Pinpoint the cell where the given text exists, returning its (X, Y) midpoint coordinate. 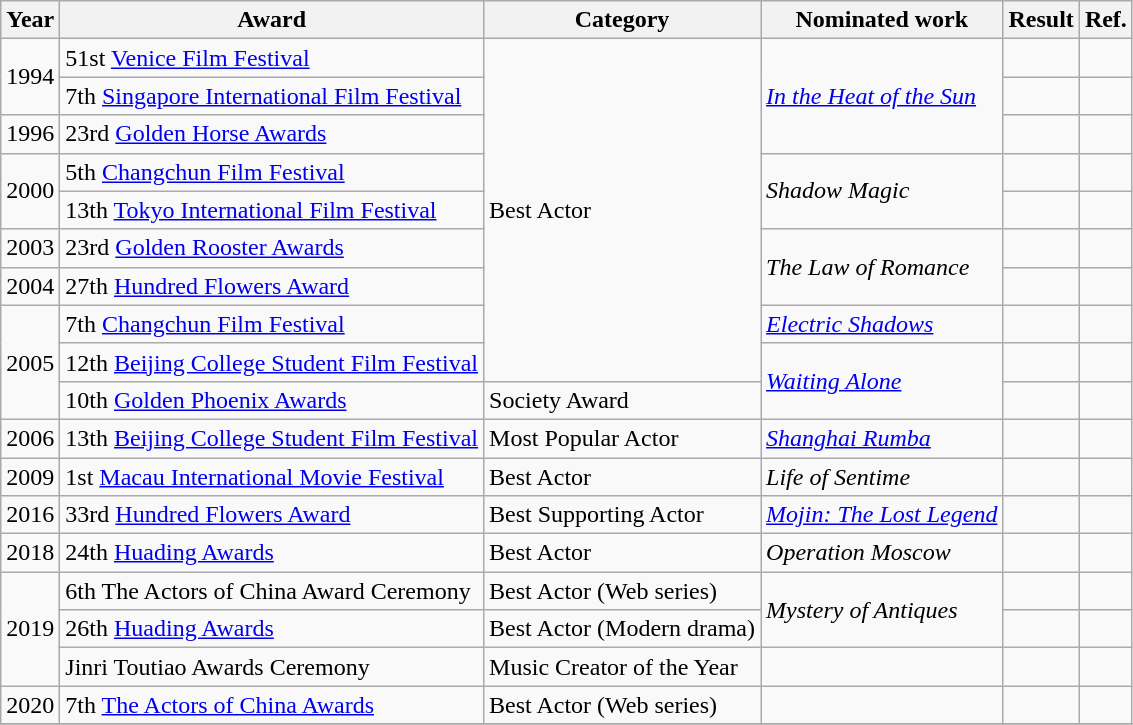
6th The Actors of China Award Ceremony (272, 591)
Result (1041, 20)
Best Supporting Actor (622, 515)
Operation Moscow (882, 553)
Shanghai Rumba (882, 438)
Year (30, 20)
Category (622, 20)
Society Award (622, 400)
Electric Shadows (882, 324)
7th Changchun Film Festival (272, 324)
Mystery of Antiques (882, 610)
33rd Hundred Flowers Award (272, 515)
Best Actor (Modern drama) (622, 629)
Nominated work (882, 20)
2000 (30, 191)
7th Singapore International Film Festival (272, 96)
Most Popular Actor (622, 438)
Mojin: The Lost Legend (882, 515)
2003 (30, 248)
2020 (30, 705)
13th Beijing College Student Film Festival (272, 438)
2004 (30, 286)
24th Huading Awards (272, 553)
13th Tokyo International Film Festival (272, 210)
12th Beijing College Student Film Festival (272, 362)
5th Changchun Film Festival (272, 172)
Life of Sentime (882, 477)
10th Golden Phoenix Awards (272, 400)
Jinri Toutiao Awards Ceremony (272, 667)
The Law of Romance (882, 267)
2018 (30, 553)
2016 (30, 515)
2019 (30, 629)
Shadow Magic (882, 191)
1996 (30, 134)
Ref. (1106, 20)
Music Creator of the Year (622, 667)
51st Venice Film Festival (272, 58)
2009 (30, 477)
23rd Golden Horse Awards (272, 134)
Award (272, 20)
1994 (30, 77)
2005 (30, 362)
2006 (30, 438)
23rd Golden Rooster Awards (272, 248)
Waiting Alone (882, 381)
7th The Actors of China Awards (272, 705)
26th Huading Awards (272, 629)
1st Macau International Movie Festival (272, 477)
In the Heat of the Sun (882, 96)
27th Hundred Flowers Award (272, 286)
